Provide the (x, y) coordinate of the cell's center where the given text is located.  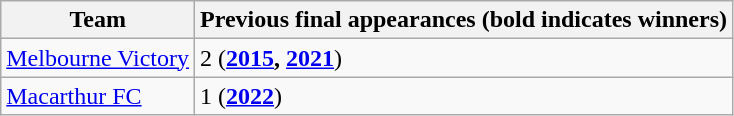
Team (98, 20)
Macarthur FC (98, 96)
Previous final appearances (bold indicates winners) (464, 20)
1 (2022) (464, 96)
Melbourne Victory (98, 58)
2 (2015, 2021) (464, 58)
